Scan for the cell matching the given text and deliver its (x, y) coordinate at center. 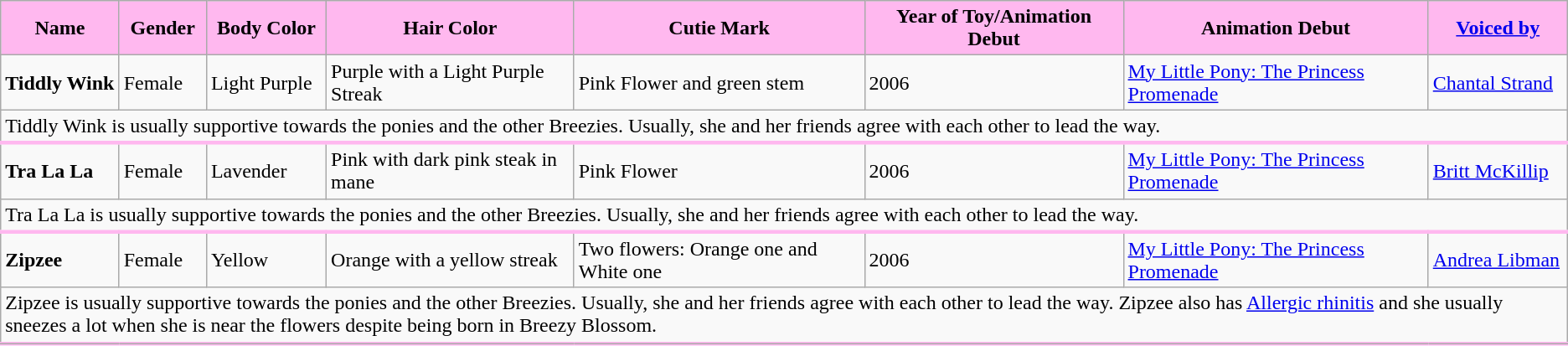
Yellow (266, 260)
Gender (162, 28)
Animation Debut (1276, 28)
Tra La La (60, 171)
Orange with a yellow streak (451, 260)
Voiced by (1498, 28)
Hair Color (451, 28)
Two flowers: Orange one and White one (719, 260)
Zipzee (60, 260)
Tiddly Wink is usually supportive towards the ponies and the other Breezies. Usually, she and her friends agree with each other to lead the way. (784, 127)
Cutie Mark (719, 28)
Year of Toy/Animation Debut (993, 28)
Lavender (266, 171)
Name (60, 28)
Pink with dark pink steak in mane (451, 171)
Body Color (266, 28)
Light Purple (266, 82)
Britt McKillip (1498, 171)
Andrea Libman (1498, 260)
Tra La La is usually supportive towards the ponies and the other Breezies. Usually, she and her friends agree with each other to lead the way. (784, 215)
Pink Flower and green stem (719, 82)
Purple with a Light Purple Streak (451, 82)
Pink Flower (719, 171)
Tiddly Wink (60, 82)
Chantal Strand (1498, 82)
